Search for the cell housing the specified text and yield its (x, y) center coordinate. 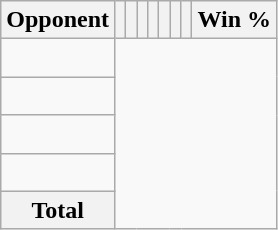
Total (58, 210)
Opponent (58, 20)
Win % (234, 20)
